Search for the cell housing the specified text and yield its (X, Y) center coordinate. 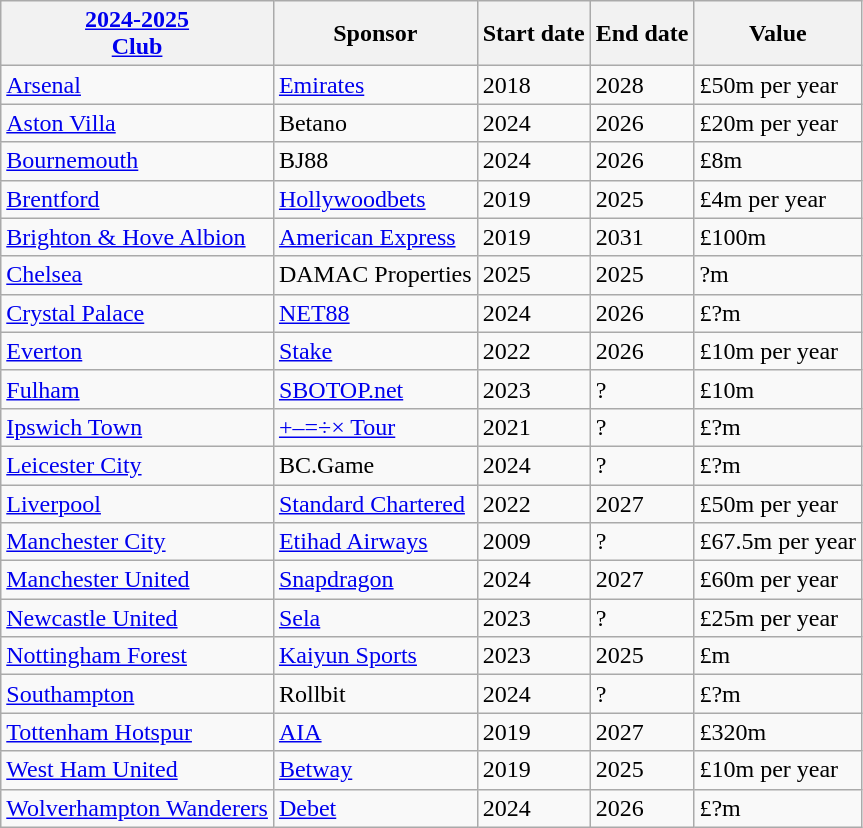
Chelsea (138, 275)
Bournemouth (138, 161)
£20m per year (778, 123)
Wolverhampton Wanderers (138, 808)
2009 (534, 542)
Southampton (138, 694)
2031 (642, 237)
DAMAC Properties (375, 275)
AIA (375, 732)
Arsenal (138, 85)
Brighton & Hove Albion (138, 237)
2024-2025Club (138, 34)
£100m (778, 237)
Kaiyun Sports (375, 656)
American Express (375, 237)
Emirates (375, 85)
Hollywoodbets (375, 199)
£320m (778, 732)
Stake (375, 351)
Betway (375, 770)
Liverpool (138, 503)
£10m (778, 389)
NET88 (375, 313)
Standard Chartered (375, 503)
End date (642, 34)
Sela (375, 618)
Start date (534, 34)
+–=÷× Tour (375, 427)
Leicester City (138, 465)
£67.5m per year (778, 542)
£8m (778, 161)
Ipswich Town (138, 427)
2028 (642, 85)
Everton (138, 351)
£4m per year (778, 199)
Aston Villa (138, 123)
West Ham United (138, 770)
2021 (534, 427)
Rollbit (375, 694)
?m (778, 275)
BJ88 (375, 161)
2018 (534, 85)
BC.Game (375, 465)
Newcastle United (138, 618)
Etihad Airways (375, 542)
Betano (375, 123)
£60m per year (778, 580)
Manchester United (138, 580)
Brentford (138, 199)
Crystal Palace (138, 313)
£m (778, 656)
SBOTOP.net (375, 389)
Debet (375, 808)
Nottingham Forest (138, 656)
Fulham (138, 389)
Sponsor (375, 34)
Manchester City (138, 542)
Snapdragon (375, 580)
Tottenham Hotspur (138, 732)
£25m per year (778, 618)
Value (778, 34)
